Pinpoint the cell where the given text exists, returning its [x, y] midpoint coordinate. 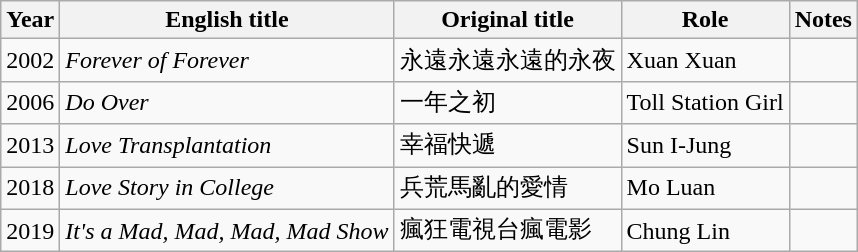
Notes [823, 20]
It's a Mad, Mad, Mad, Mad Show [227, 230]
兵荒馬亂的愛情 [508, 188]
2006 [30, 102]
Forever of Forever [227, 60]
2018 [30, 188]
Role [705, 20]
Original title [508, 20]
永遠永遠永遠的永夜 [508, 60]
瘋狂電視台瘋電影 [508, 230]
2019 [30, 230]
Do Over [227, 102]
2013 [30, 146]
Love Story in College [227, 188]
Mo Luan [705, 188]
Sun I-Jung [705, 146]
幸福快遞 [508, 146]
2002 [30, 60]
Love Transplantation [227, 146]
English title [227, 20]
Toll Station Girl [705, 102]
Year [30, 20]
Chung Lin [705, 230]
一年之初 [508, 102]
Xuan Xuan [705, 60]
